Search for the cell housing the specified text and yield its (x, y) center coordinate. 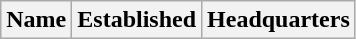
Headquarters (279, 20)
Name (36, 20)
Established (137, 20)
